Search for the cell housing the specified text and yield its [x, y] center coordinate. 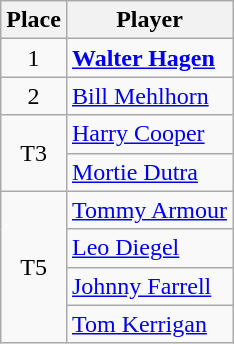
Walter Hagen [149, 58]
Place [34, 20]
Bill Mehlhorn [149, 96]
T5 [34, 267]
Harry Cooper [149, 134]
Leo Diegel [149, 248]
Johnny Farrell [149, 286]
Tom Kerrigan [149, 324]
Player [149, 20]
1 [34, 58]
T3 [34, 153]
Mortie Dutra [149, 172]
Tommy Armour [149, 210]
2 [34, 96]
